Output the (x, y) coordinate of the center of the cell containing the given text.  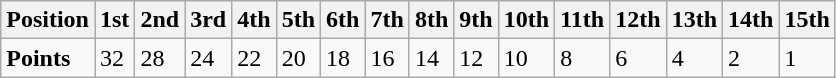
Points (48, 58)
Position (48, 20)
4th (254, 20)
20 (298, 58)
8 (582, 58)
1st (114, 20)
1 (807, 58)
16 (387, 58)
3rd (208, 20)
2nd (160, 20)
9th (476, 20)
24 (208, 58)
15th (807, 20)
13th (694, 20)
18 (343, 58)
5th (298, 20)
6 (638, 58)
10th (526, 20)
6th (343, 20)
32 (114, 58)
8th (431, 20)
14th (751, 20)
7th (387, 20)
12 (476, 58)
14 (431, 58)
12th (638, 20)
10 (526, 58)
11th (582, 20)
4 (694, 58)
2 (751, 58)
22 (254, 58)
28 (160, 58)
